Detect which cell encompasses the target text, then output its [x, y] center coordinate. 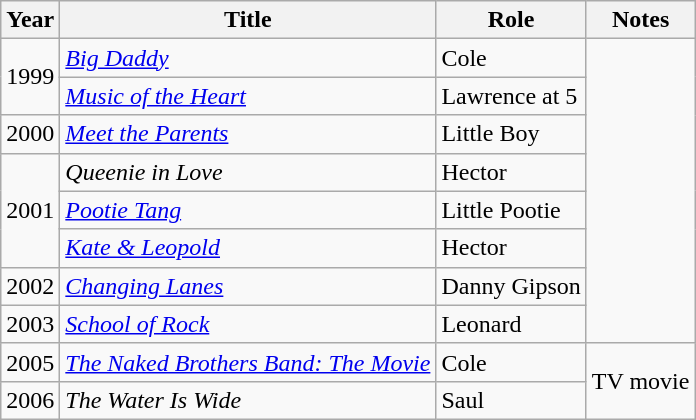
Notes [640, 20]
2006 [30, 400]
Big Daddy [248, 58]
Lawrence at 5 [511, 96]
Year [30, 20]
Title [248, 20]
Music of the Heart [248, 96]
2000 [30, 134]
Danny Gipson [511, 286]
2005 [30, 362]
2001 [30, 210]
Saul [511, 400]
Kate & Leopold [248, 248]
Little Boy [511, 134]
Queenie in Love [248, 172]
The Naked Brothers Band: The Movie [248, 362]
2003 [30, 324]
School of Rock [248, 324]
Leonard [511, 324]
1999 [30, 77]
Changing Lanes [248, 286]
2002 [30, 286]
Little Pootie [511, 210]
The Water Is Wide [248, 400]
Pootie Tang [248, 210]
Meet the Parents [248, 134]
TV movie [640, 381]
Role [511, 20]
